Determine the [x, y] coordinate at the center of the cell enclosing the given text.  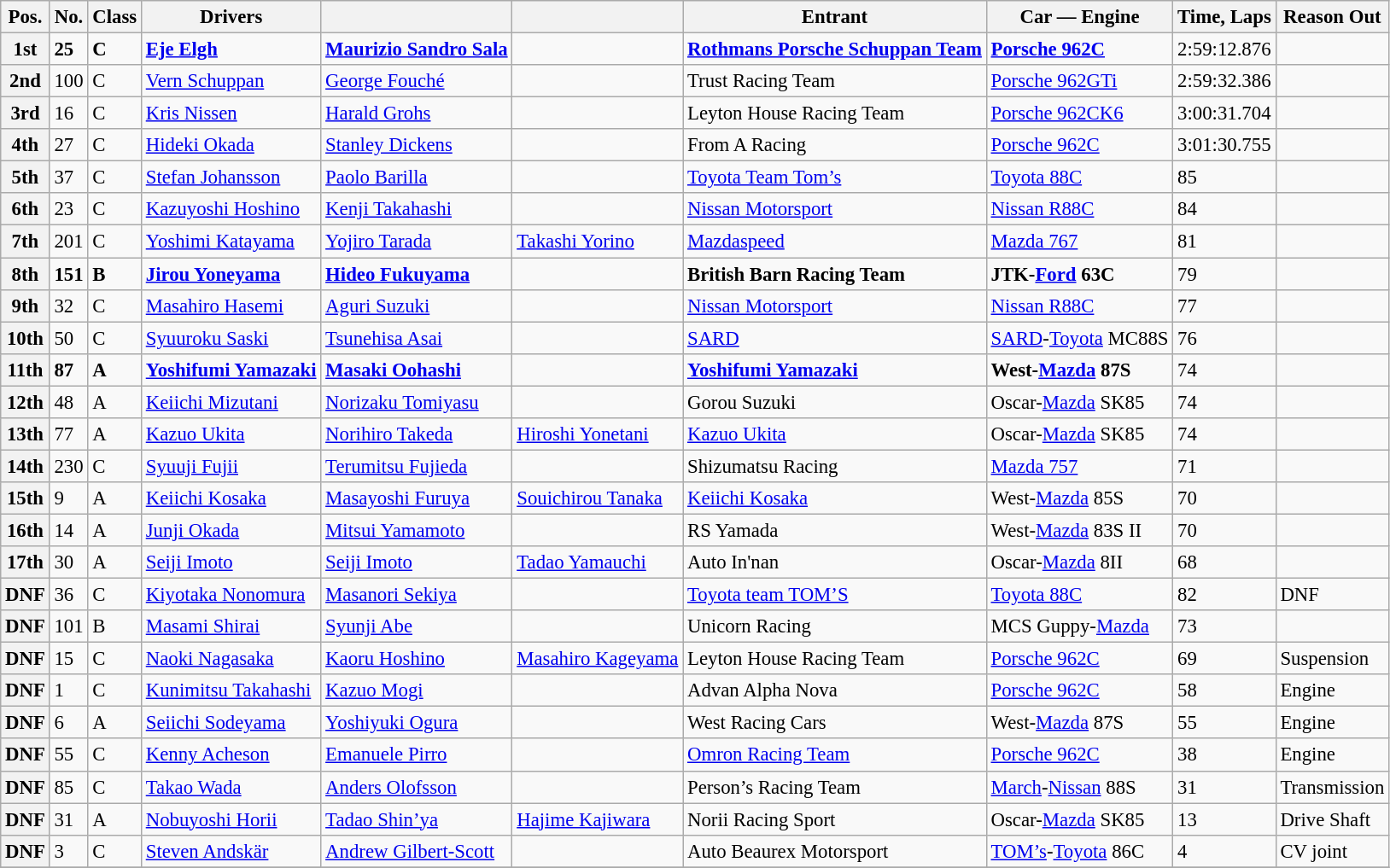
West-Mazda 85S [1079, 498]
Seiichi Sodeyama [231, 723]
201 [68, 242]
71 [1224, 466]
12th [26, 402]
Gorou Suzuki [835, 402]
Tadao Yamauchi [598, 562]
Time, Laps [1224, 17]
38 [1224, 755]
From A Racing [835, 145]
8th [26, 274]
Hajime Kajiwara [598, 819]
Kris Nissen [231, 114]
Andrew Gilbert-Scott [417, 851]
27 [68, 145]
Junji Okada [231, 530]
1st [26, 50]
32 [68, 306]
58 [1224, 690]
MCS Guppy-Mazda [1079, 626]
Takashi Yorino [598, 242]
Toyota Team Tom’s [835, 178]
3:00:31.704 [1224, 114]
Toyota team TOM’S [835, 595]
Yoshiyuki Ogura [417, 723]
Oscar-Mazda 8II [1079, 562]
Suspension [1332, 659]
36 [68, 595]
9th [26, 306]
George Fouché [417, 81]
151 [68, 274]
Car — Engine [1079, 17]
84 [1224, 209]
Aguri Suzuki [417, 306]
Mitsui Yamamoto [417, 530]
Hideo Fukuyama [417, 274]
7th [26, 242]
British Barn Racing Team [835, 274]
Norizaku Tomiyasu [417, 402]
Kazuyoshi Hoshino [231, 209]
Mazda 757 [1079, 466]
Auto In'nan [835, 562]
Masahiro Hasemi [231, 306]
Kazuo Mogi [417, 690]
Entrant [835, 17]
Auto Beaurex Motorsport [835, 851]
50 [68, 338]
JTK-Ford 63C [1079, 274]
SARD-Toyota MC88S [1079, 338]
101 [68, 626]
March-Nissan 88S [1079, 787]
Naoki Nagasaka [231, 659]
3:01:30.755 [1224, 145]
Stefan Johansson [231, 178]
Norihiro Takeda [417, 434]
79 [1224, 274]
10th [26, 338]
Masayoshi Furuya [417, 498]
15 [68, 659]
Masahiro Kageyama [598, 659]
Steven Andskär [231, 851]
Nobuyoshi Horii [231, 819]
Shizumatsu Racing [835, 466]
Keiichi Mizutani [231, 402]
Kiyotaka Nonomura [231, 595]
16th [26, 530]
23 [68, 209]
Kunimitsu Takahashi [231, 690]
82 [1224, 595]
13th [26, 434]
Syunji Abe [417, 626]
West-Mazda 83S II [1079, 530]
Terumitsu Fujieda [417, 466]
Stanley Dickens [417, 145]
230 [68, 466]
Norii Racing Sport [835, 819]
15th [26, 498]
11th [26, 370]
37 [68, 178]
Hiroshi Yonetani [598, 434]
2:59:32.386 [1224, 81]
76 [1224, 338]
Paolo Barilla [417, 178]
2:59:12.876 [1224, 50]
4th [26, 145]
68 [1224, 562]
73 [1224, 626]
3rd [26, 114]
25 [68, 50]
Syuuroku Saski [231, 338]
5th [26, 178]
TOM’s-Toyota 86C [1079, 851]
Mazdaspeed [835, 242]
4 [1224, 851]
69 [1224, 659]
Porsche 962GTi [1079, 81]
Takao Wada [231, 787]
SARD [835, 338]
Porsche 962CK6 [1079, 114]
100 [68, 81]
9 [68, 498]
West Racing Cars [835, 723]
87 [68, 370]
Unicorn Racing [835, 626]
Masanori Sekiya [417, 595]
Reason Out [1332, 17]
No. [68, 17]
Eje Elgh [231, 50]
Emanuele Pirro [417, 755]
14 [68, 530]
6 [68, 723]
Yojiro Tarada [417, 242]
Mazda 767 [1079, 242]
Masaki Oohashi [417, 370]
17th [26, 562]
Class [114, 17]
Advan Alpha Nova [835, 690]
Person’s Racing Team [835, 787]
Souichirou Tanaka [598, 498]
Drivers [231, 17]
Kaoru Hoshino [417, 659]
Hideki Okada [231, 145]
Transmission [1332, 787]
Anders Olofsson [417, 787]
Pos. [26, 17]
48 [68, 402]
3 [68, 851]
CV joint [1332, 851]
16 [68, 114]
Jirou Yoneyama [231, 274]
Rothmans Porsche Schuppan Team [835, 50]
Maurizio Sandro Sala [417, 50]
Omron Racing Team [835, 755]
Masami Shirai [231, 626]
Syuuji Fujii [231, 466]
2nd [26, 81]
Tsunehisa Asai [417, 338]
81 [1224, 242]
Drive Shaft [1332, 819]
Yoshimi Katayama [231, 242]
Trust Racing Team [835, 81]
Tadao Shin’ya [417, 819]
30 [68, 562]
14th [26, 466]
6th [26, 209]
1 [68, 690]
RS Yamada [835, 530]
13 [1224, 819]
Vern Schuppan [231, 81]
Kenji Takahashi [417, 209]
Harald Grohs [417, 114]
Kenny Acheson [231, 755]
